Scan for the cell matching the given text and deliver its [x, y] coordinate at center. 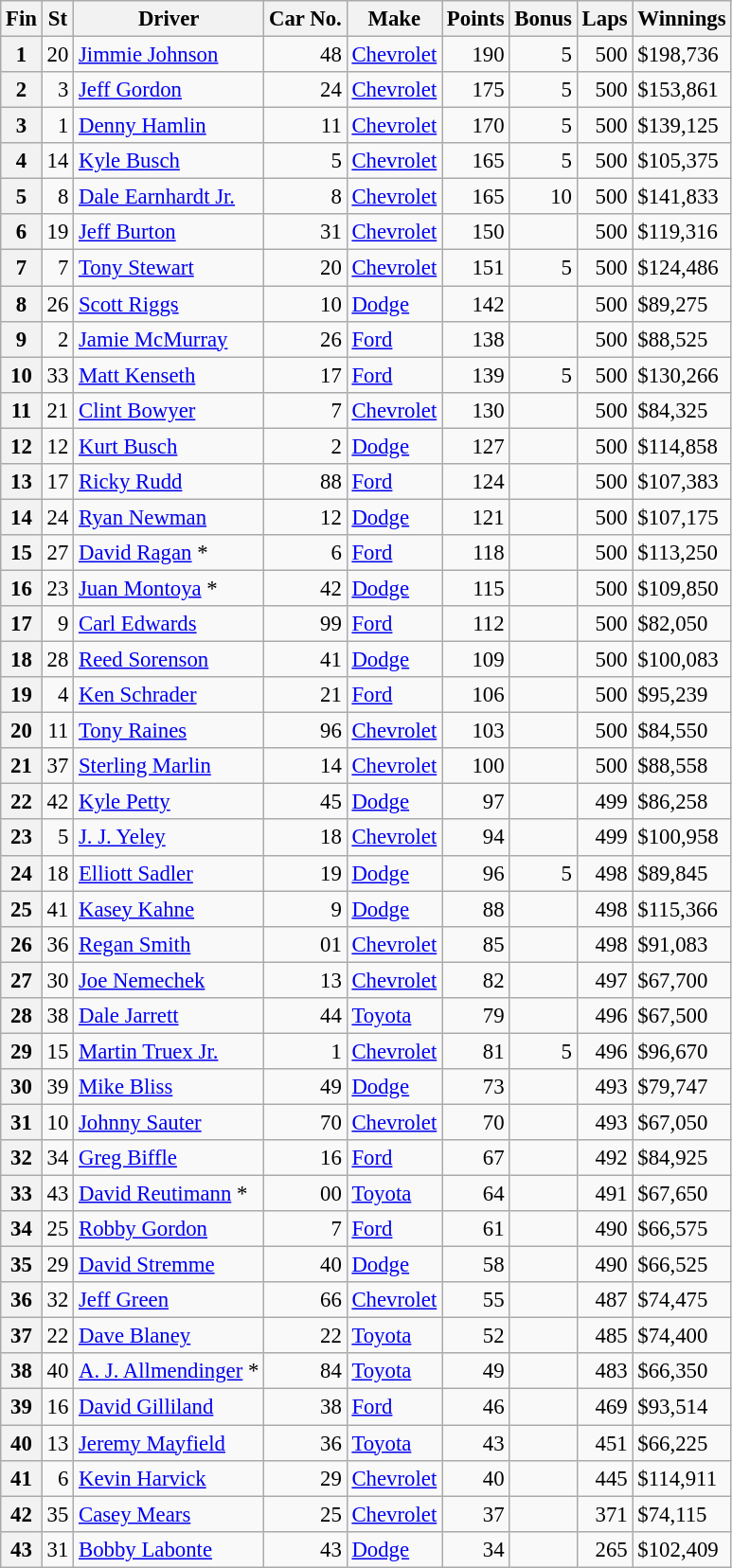
Mike Bliss [169, 1087]
Clint Bowyer [169, 410]
175 [475, 90]
150 [475, 232]
45 [305, 802]
$74,400 [682, 1336]
$79,747 [682, 1087]
$114,911 [682, 1478]
Bonus [544, 19]
265 [604, 1549]
$67,500 [682, 1016]
483 [604, 1372]
$95,239 [682, 695]
109 [475, 660]
A. J. Allmendinger * [169, 1372]
Bobby Labonte [169, 1549]
Scott Riggs [169, 304]
Martin Truex Jr. [169, 1051]
44 [305, 1016]
82 [475, 980]
$102,409 [682, 1549]
Regan Smith [169, 944]
121 [475, 517]
$96,670 [682, 1051]
Joe Nemechek [169, 980]
Dale Earnhardt Jr. [169, 197]
94 [475, 838]
Matt Kenseth [169, 375]
151 [475, 268]
Denny Hamlin [169, 126]
$84,550 [682, 731]
170 [475, 126]
$66,225 [682, 1443]
$107,175 [682, 517]
$66,575 [682, 1229]
48 [305, 55]
130 [475, 410]
Jeff Green [169, 1300]
J. J. Yeley [169, 838]
55 [475, 1300]
$84,325 [682, 410]
$67,050 [682, 1122]
97 [475, 802]
Jeff Gordon [169, 90]
Jeff Burton [169, 232]
Reed Sorenson [169, 660]
$82,050 [682, 624]
73 [475, 1087]
58 [475, 1265]
$153,861 [682, 90]
84 [305, 1372]
127 [475, 446]
124 [475, 482]
Laps [604, 19]
81 [475, 1051]
$119,316 [682, 232]
61 [475, 1229]
Ricky Rudd [169, 482]
46 [475, 1407]
Tony Raines [169, 731]
$124,486 [682, 268]
$105,375 [682, 161]
David Ragan * [169, 553]
$115,366 [682, 909]
$141,833 [682, 197]
$198,736 [682, 55]
$91,083 [682, 944]
$67,650 [682, 1194]
Dale Jarrett [169, 1016]
487 [604, 1300]
Points [475, 19]
Casey Mears [169, 1514]
$74,115 [682, 1514]
$89,275 [682, 304]
Make [394, 19]
Winnings [682, 19]
St [57, 19]
$84,925 [682, 1158]
$100,083 [682, 660]
$86,258 [682, 802]
$139,125 [682, 126]
138 [475, 339]
Robby Gordon [169, 1229]
$88,525 [682, 339]
$93,514 [682, 1407]
Jeremy Mayfield [169, 1443]
371 [604, 1514]
Ryan Newman [169, 517]
Driver [169, 19]
491 [604, 1194]
$66,350 [682, 1372]
106 [475, 695]
Kyle Petty [169, 802]
Tony Stewart [169, 268]
451 [604, 1443]
$88,558 [682, 766]
492 [604, 1158]
85 [475, 944]
Carl Edwards [169, 624]
Elliott Sadler [169, 873]
01 [305, 944]
Car No. [305, 19]
Juan Montoya * [169, 588]
$109,850 [682, 588]
64 [475, 1194]
Sterling Marlin [169, 766]
485 [604, 1336]
Kevin Harvick [169, 1478]
103 [475, 731]
$66,525 [682, 1265]
David Gilliland [169, 1407]
Jamie McMurray [169, 339]
Fin [22, 19]
Ken Schrader [169, 695]
$100,958 [682, 838]
79 [475, 1016]
Kasey Kahne [169, 909]
00 [305, 1194]
Jimmie Johnson [169, 55]
118 [475, 553]
100 [475, 766]
99 [305, 624]
Kyle Busch [169, 161]
David Stremme [169, 1265]
Johnny Sauter [169, 1122]
497 [604, 980]
115 [475, 588]
445 [604, 1478]
52 [475, 1336]
139 [475, 375]
142 [475, 304]
Greg Biffle [169, 1158]
Dave Blaney [169, 1336]
$130,266 [682, 375]
112 [475, 624]
$74,475 [682, 1300]
$114,858 [682, 446]
190 [475, 55]
David Reutimann * [169, 1194]
$107,383 [682, 482]
67 [475, 1158]
$89,845 [682, 873]
Kurt Busch [169, 446]
469 [604, 1407]
$67,700 [682, 980]
66 [305, 1300]
$113,250 [682, 553]
